Search for the cell housing the specified text and yield its (X, Y) center coordinate. 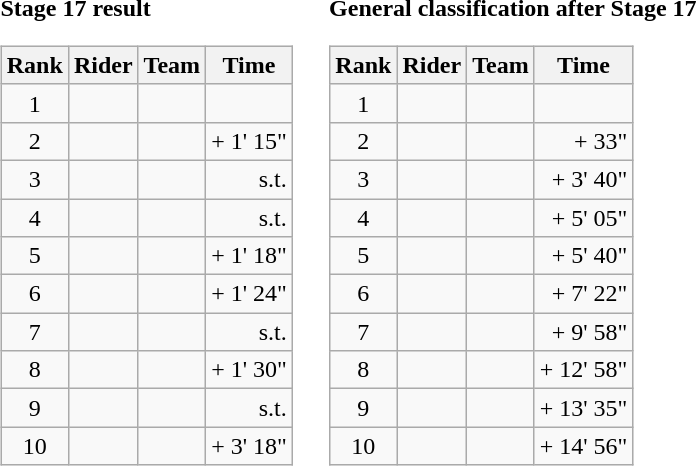
+ 14' 56" (584, 446)
+ 3' 40" (584, 179)
+ 3' 18" (250, 446)
+ 33" (584, 141)
+ 5' 05" (584, 217)
+ 13' 35" (584, 408)
+ 1' 18" (250, 256)
+ 9' 58" (584, 332)
+ 5' 40" (584, 256)
+ 1' 30" (250, 370)
+ 1' 15" (250, 141)
+ 7' 22" (584, 294)
+ 1' 24" (250, 294)
+ 12' 58" (584, 370)
